Capture the cell that displays the provided text and extract its (X, Y) central coordinate. 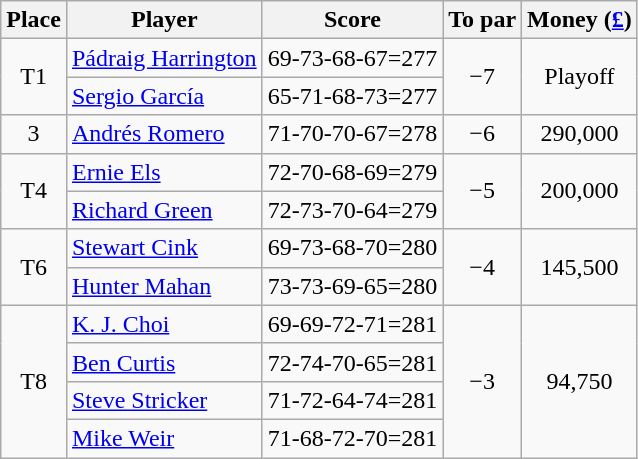
69-73-68-70=280 (352, 248)
Richard Green (164, 210)
Steve Stricker (164, 400)
69-69-72-71=281 (352, 324)
71-68-72-70=281 (352, 438)
69-73-68-67=277 (352, 58)
3 (34, 134)
65-71-68-73=277 (352, 96)
−4 (482, 267)
K. J. Choi (164, 324)
Ernie Els (164, 172)
Score (352, 20)
Sergio García (164, 96)
Stewart Cink (164, 248)
T4 (34, 191)
Player (164, 20)
T1 (34, 77)
290,000 (580, 134)
73-73-69-65=280 (352, 286)
Hunter Mahan (164, 286)
Mike Weir (164, 438)
Andrés Romero (164, 134)
71-72-64-74=281 (352, 400)
T6 (34, 267)
−7 (482, 77)
Pádraig Harrington (164, 58)
72-73-70-64=279 (352, 210)
94,750 (580, 381)
Money (£) (580, 20)
72-70-68-69=279 (352, 172)
71-70-70-67=278 (352, 134)
145,500 (580, 267)
Ben Curtis (164, 362)
−6 (482, 134)
Place (34, 20)
−5 (482, 191)
72-74-70-65=281 (352, 362)
Playoff (580, 77)
To par (482, 20)
T8 (34, 381)
200,000 (580, 191)
−3 (482, 381)
